For the text-containing cell, return its midpoint in (X, Y) coordinate format. 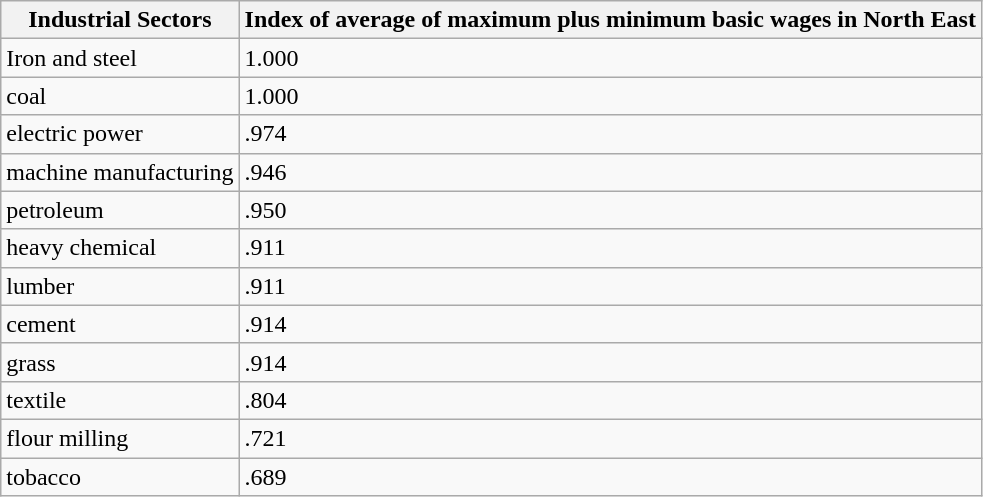
grass (120, 362)
lumber (120, 286)
.950 (610, 210)
petroleum (120, 210)
Index of average of maximum plus minimum basic wages in North East (610, 20)
.974 (610, 134)
.946 (610, 172)
flour milling (120, 438)
electric power (120, 134)
textile (120, 400)
coal (120, 96)
machine manufacturing (120, 172)
Industrial Sectors (120, 20)
tobacco (120, 477)
heavy chemical (120, 248)
.721 (610, 438)
.689 (610, 477)
.804 (610, 400)
cement (120, 324)
Iron and steel (120, 58)
